Return the (x, y) coordinate for the center point of the cell that contains the specified text.  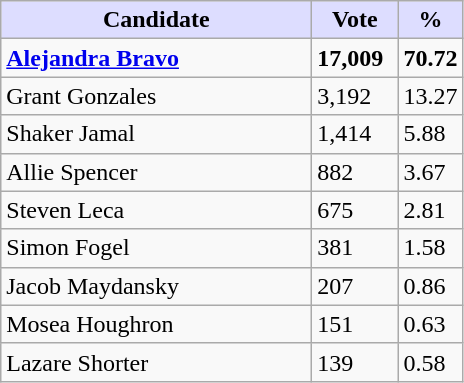
3.67 (430, 172)
151 (355, 324)
Candidate (156, 20)
2.81 (430, 210)
1,414 (355, 134)
0.58 (430, 362)
Allie Spencer (156, 172)
13.27 (430, 96)
Simon Fogel (156, 248)
0.63 (430, 324)
Alejandra Bravo (156, 58)
0.86 (430, 286)
Mosea Houghron (156, 324)
207 (355, 286)
139 (355, 362)
381 (355, 248)
Grant Gonzales (156, 96)
3,192 (355, 96)
5.88 (430, 134)
70.72 (430, 58)
% (430, 20)
675 (355, 210)
17,009 (355, 58)
Shaker Jamal (156, 134)
Steven Leca (156, 210)
1.58 (430, 248)
Jacob Maydansky (156, 286)
Vote (355, 20)
882 (355, 172)
Lazare Shorter (156, 362)
